Output the [X, Y] coordinate of the center of the cell containing the given text.  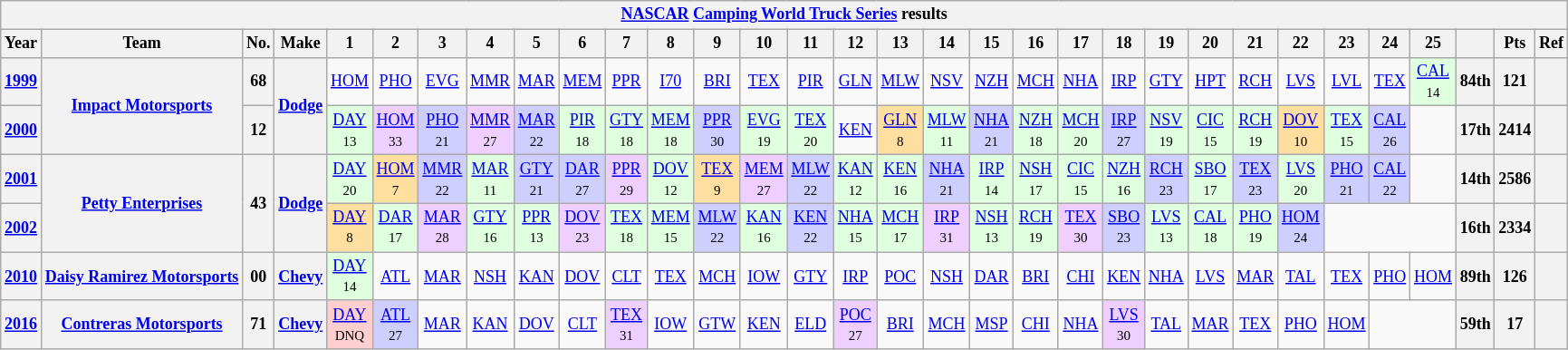
16 [1035, 44]
MCH20 [1081, 131]
2586 [1515, 179]
HOM7 [395, 179]
1999 [22, 82]
DAY8 [350, 228]
11 [810, 44]
NASCAR Camping World Truck Series results [784, 15]
GTY18 [627, 131]
PPR29 [627, 179]
KEN16 [900, 179]
DAR17 [395, 228]
DAY20 [350, 179]
MMR22 [442, 179]
POC27 [855, 325]
RCH [1255, 82]
KAN12 [855, 179]
EVG [442, 82]
2000 [22, 131]
19 [1166, 44]
MLW11 [946, 131]
Pts [1515, 44]
TEX9 [717, 179]
24 [1390, 44]
MAR22 [536, 131]
84th [1475, 82]
Daisy Ramirez Motorsports [141, 277]
23 [1346, 44]
HOM24 [1301, 228]
22 [1301, 44]
RCH23 [1166, 179]
121 [1515, 82]
SBO17 [1210, 179]
CAL22 [1390, 179]
MAR28 [442, 228]
DAR [992, 277]
EVG19 [764, 131]
KAN16 [764, 228]
PHO19 [1255, 228]
2002 [22, 228]
ELD [810, 325]
PPR30 [717, 131]
SBO23 [1124, 228]
Team [141, 44]
9 [717, 44]
TEX31 [627, 325]
IRP14 [992, 179]
PPR13 [536, 228]
TEX18 [627, 228]
14th [1475, 179]
68 [259, 82]
KEN22 [810, 228]
MAR11 [491, 179]
3 [442, 44]
Impact Motorsports [141, 105]
HPT [1210, 82]
NSH13 [992, 228]
I70 [670, 82]
14 [946, 44]
DAY13 [350, 131]
DAY14 [350, 277]
IRP27 [1124, 131]
Make [301, 44]
CAL14 [1433, 82]
2 [395, 44]
GLN8 [900, 131]
GTY16 [491, 228]
15 [992, 44]
6 [582, 44]
DOV10 [1301, 131]
18 [1124, 44]
GTY21 [536, 179]
LVL [1346, 82]
DAYDNQ [350, 325]
43 [259, 203]
2001 [22, 179]
10 [764, 44]
00 [259, 277]
MEM [582, 82]
IRP31 [946, 228]
DOV23 [582, 228]
TEX30 [1081, 228]
25 [1433, 44]
2016 [22, 325]
NZH [992, 82]
MMR27 [491, 131]
DOV12 [670, 179]
MEM27 [764, 179]
89th [1475, 277]
59th [1475, 325]
LVS13 [1166, 228]
2334 [1515, 228]
Year [22, 44]
HOM33 [395, 131]
Petty Enterprises [141, 203]
PPR [627, 82]
126 [1515, 277]
POC [900, 277]
Contreras Motorsports [141, 325]
21 [1255, 44]
ATL [395, 277]
MMR [491, 82]
NZH18 [1035, 131]
2414 [1515, 131]
NSV19 [1166, 131]
MSP [992, 325]
CAL26 [1390, 131]
20 [1210, 44]
13 [900, 44]
NSV [946, 82]
MEM18 [670, 131]
PIR [810, 82]
CAL18 [1210, 228]
71 [259, 325]
LVS30 [1124, 325]
NZH16 [1124, 179]
Ref [1552, 44]
TEX20 [810, 131]
4 [491, 44]
17th [1475, 131]
MEM15 [670, 228]
1 [350, 44]
No. [259, 44]
5 [536, 44]
2010 [22, 277]
ATL27 [395, 325]
MCH17 [900, 228]
TEX23 [1255, 179]
NHA15 [855, 228]
16th [1475, 228]
DAR27 [582, 179]
MLW [900, 82]
LVS20 [1301, 179]
GTW [717, 325]
PIR18 [582, 131]
GLN [855, 82]
7 [627, 44]
NSH17 [1035, 179]
8 [670, 44]
TEX15 [1346, 131]
